Pinpoint the cell where the given text exists, returning its (x, y) midpoint coordinate. 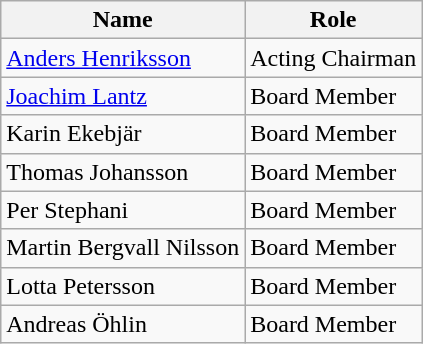
Role (334, 20)
Acting Chairman (334, 58)
Karin Ekebjär (123, 134)
Anders Henriksson (123, 58)
Martin Bergvall Nilsson (123, 248)
Lotta Petersson (123, 286)
Joachim Lantz (123, 96)
Name (123, 20)
Per Stephani (123, 210)
Andreas Öhlin (123, 324)
Thomas Johansson (123, 172)
